From the cell containing the given text, extract its center point as (X, Y) coordinate. 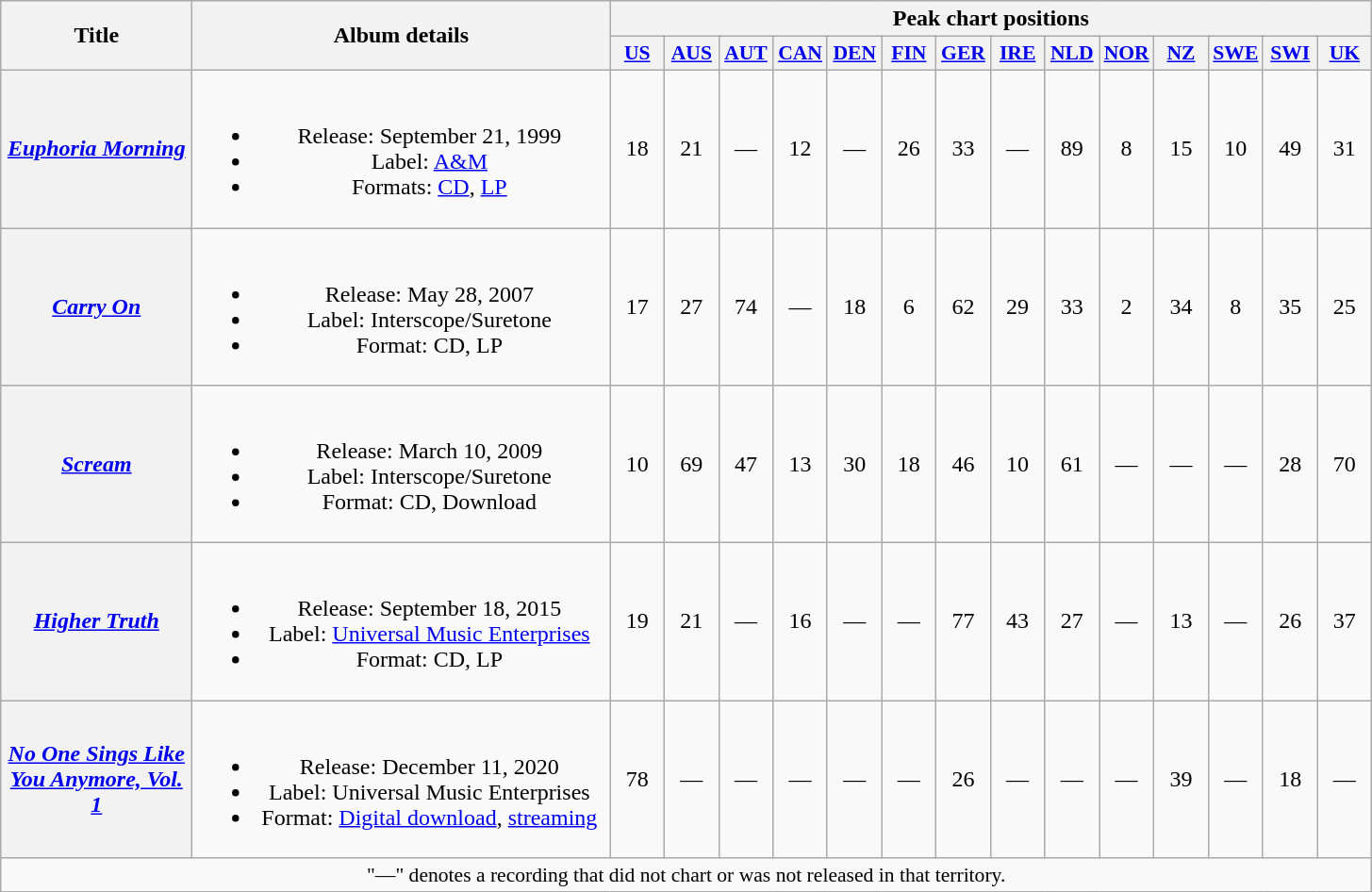
28 (1290, 464)
2 (1127, 307)
35 (1290, 307)
NOR (1127, 54)
47 (746, 464)
AUT (746, 54)
19 (637, 622)
43 (1017, 622)
Higher Truth (96, 622)
46 (964, 464)
29 (1017, 307)
SWE (1235, 54)
CAN (801, 54)
Release: May 28, 2007Label: Interscope/SuretoneFormat: CD, LP (402, 307)
Release: December 11, 2020Label: Universal Music EnterprisesFormat: Digital download, streaming (402, 779)
61 (1072, 464)
25 (1345, 307)
62 (964, 307)
16 (801, 622)
Scream (96, 464)
No One Sings Like You Anymore, Vol. 1 (96, 779)
34 (1182, 307)
Release: March 10, 2009Label: Interscope/SuretoneFormat: CD, Download (402, 464)
GER (964, 54)
74 (746, 307)
12 (801, 149)
30 (854, 464)
NLD (1072, 54)
89 (1072, 149)
Peak chart positions (991, 19)
FIN (909, 54)
SWI (1290, 54)
31 (1345, 149)
77 (964, 622)
69 (692, 464)
6 (909, 307)
15 (1182, 149)
78 (637, 779)
70 (1345, 464)
Carry On (96, 307)
"—" denotes a recording that did not chart or was not released in that territory. (686, 875)
39 (1182, 779)
Release: September 18, 2015Label: Universal Music EnterprisesFormat: CD, LP (402, 622)
Album details (402, 36)
Release: September 21, 1999Label: A&MFormats: CD, LP (402, 149)
Title (96, 36)
Euphoria Morning (96, 149)
IRE (1017, 54)
37 (1345, 622)
DEN (854, 54)
US (637, 54)
NZ (1182, 54)
17 (637, 307)
AUS (692, 54)
UK (1345, 54)
49 (1290, 149)
